Output the (X, Y) coordinate of the center of the cell containing the given text.  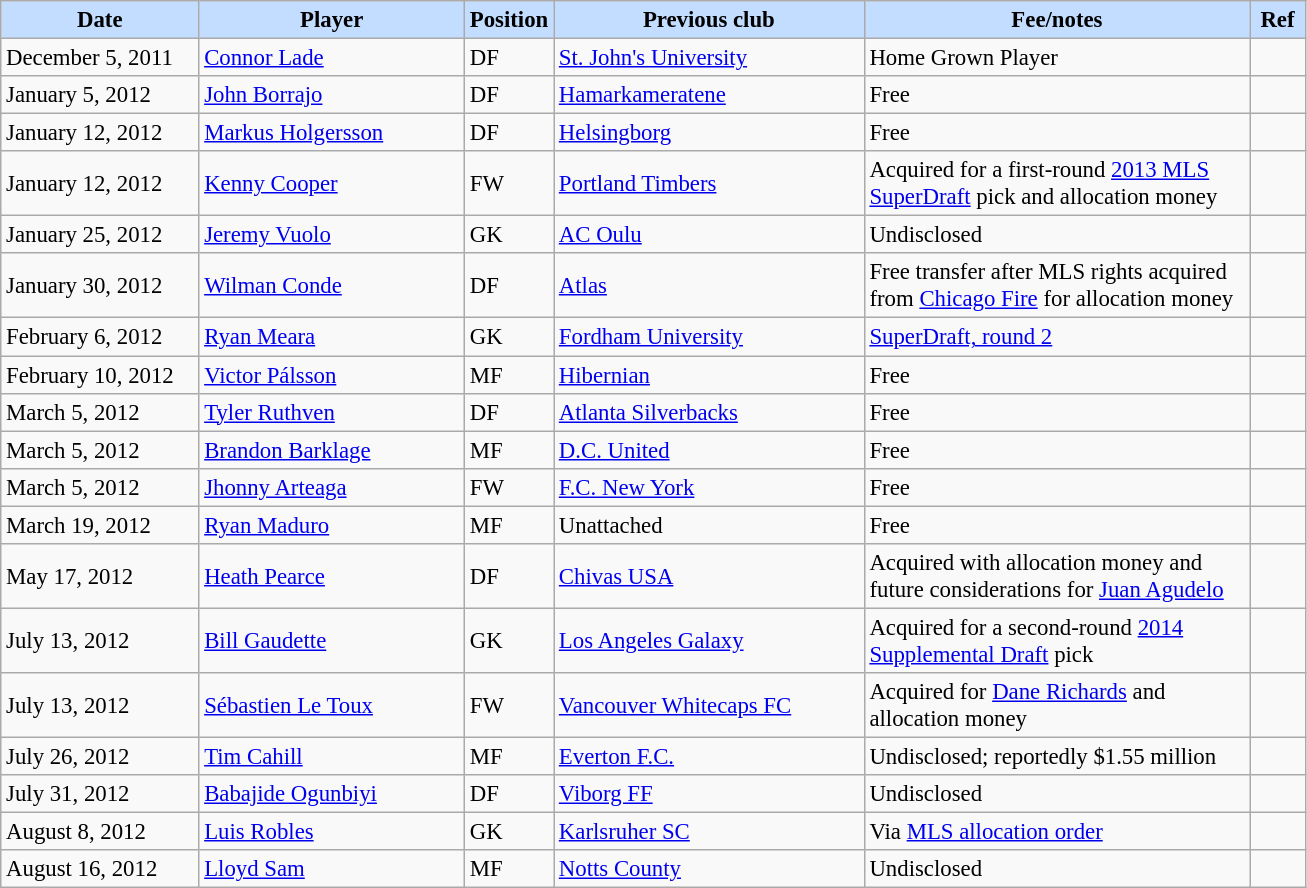
July 31, 2012 (100, 794)
Vancouver Whitecaps FC (710, 706)
Via MLS allocation order (1057, 832)
February 6, 2012 (100, 337)
Markus Holgersson (332, 133)
Helsingborg (710, 133)
Home Grown Player (1057, 58)
Acquired with allocation money and future considerations for Juan Agudelo (1057, 576)
D.C. United (710, 450)
Karlsruher SC (710, 832)
Connor Lade (332, 58)
Free transfer after MLS rights acquired from Chicago Fire for allocation money (1057, 286)
St. John's University (710, 58)
Everton F.C. (710, 756)
January 5, 2012 (100, 95)
Hamarkameratene (710, 95)
Jeremy Vuolo (332, 235)
SuperDraft, round 2 (1057, 337)
Previous club (710, 20)
F.C. New York (710, 487)
Babajide Ogunbiyi (332, 794)
Viborg FF (710, 794)
Victor Pálsson (332, 375)
Position (508, 20)
John Borrajo (332, 95)
Ryan Meara (332, 337)
Portland Timbers (710, 184)
Acquired for Dane Richards and allocation money (1057, 706)
Sébastien Le Toux (332, 706)
Jhonny Arteaga (332, 487)
January 30, 2012 (100, 286)
Brandon Barklage (332, 450)
January 25, 2012 (100, 235)
Chivas USA (710, 576)
Acquired for a first-round 2013 MLS SuperDraft pick and allocation money (1057, 184)
August 8, 2012 (100, 832)
AC Oulu (710, 235)
Ref (1278, 20)
May 17, 2012 (100, 576)
Acquired for a second-round 2014 Supplemental Draft pick (1057, 640)
Date (100, 20)
Heath Pearce (332, 576)
Unattached (710, 525)
Tim Cahill (332, 756)
July 26, 2012 (100, 756)
Los Angeles Galaxy (710, 640)
Player (332, 20)
Luis Robles (332, 832)
Atlas (710, 286)
August 16, 2012 (100, 869)
Bill Gaudette (332, 640)
Fordham University (710, 337)
February 10, 2012 (100, 375)
Lloyd Sam (332, 869)
March 19, 2012 (100, 525)
Notts County (710, 869)
Wilman Conde (332, 286)
Fee/notes (1057, 20)
Ryan Maduro (332, 525)
Undisclosed; reportedly $1.55 million (1057, 756)
Kenny Cooper (332, 184)
Tyler Ruthven (332, 412)
December 5, 2011 (100, 58)
Hibernian (710, 375)
Atlanta Silverbacks (710, 412)
